Locate the cell with the specified text and output its (x, y) center coordinate. 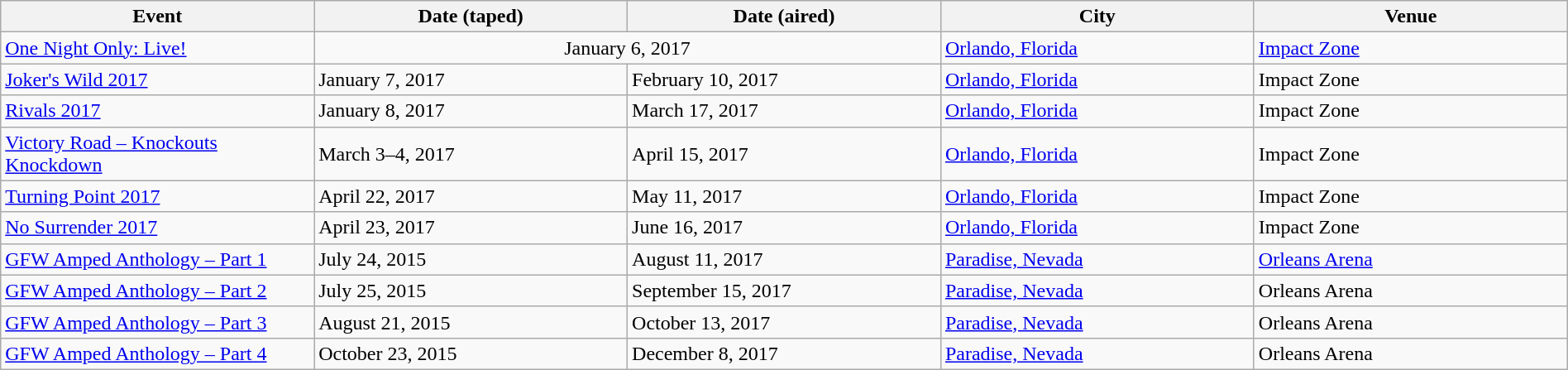
May 11, 2017 (784, 196)
January 6, 2017 (628, 48)
Date (aired) (784, 17)
April 22, 2017 (471, 196)
February 10, 2017 (784, 79)
July 24, 2015 (471, 259)
March 17, 2017 (784, 111)
GFW Amped Anthology – Part 1 (157, 259)
January 7, 2017 (471, 79)
December 8, 2017 (784, 353)
March 3–4, 2017 (471, 154)
Victory Road – Knockouts Knockdown (157, 154)
GFW Amped Anthology – Part 4 (157, 353)
January 8, 2017 (471, 111)
August 11, 2017 (784, 259)
September 15, 2017 (784, 291)
No Surrender 2017 (157, 228)
August 21, 2015 (471, 322)
April 23, 2017 (471, 228)
July 25, 2015 (471, 291)
GFW Amped Anthology – Part 3 (157, 322)
Rivals 2017 (157, 111)
City (1097, 17)
April 15, 2017 (784, 154)
October 13, 2017 (784, 322)
Date (taped) (471, 17)
GFW Amped Anthology – Part 2 (157, 291)
Venue (1411, 17)
Event (157, 17)
One Night Only: Live! (157, 48)
Turning Point 2017 (157, 196)
Joker's Wild 2017 (157, 79)
June 16, 2017 (784, 228)
October 23, 2015 (471, 353)
